Return the (x, y) coordinate for the center point of the cell that contains the specified text.  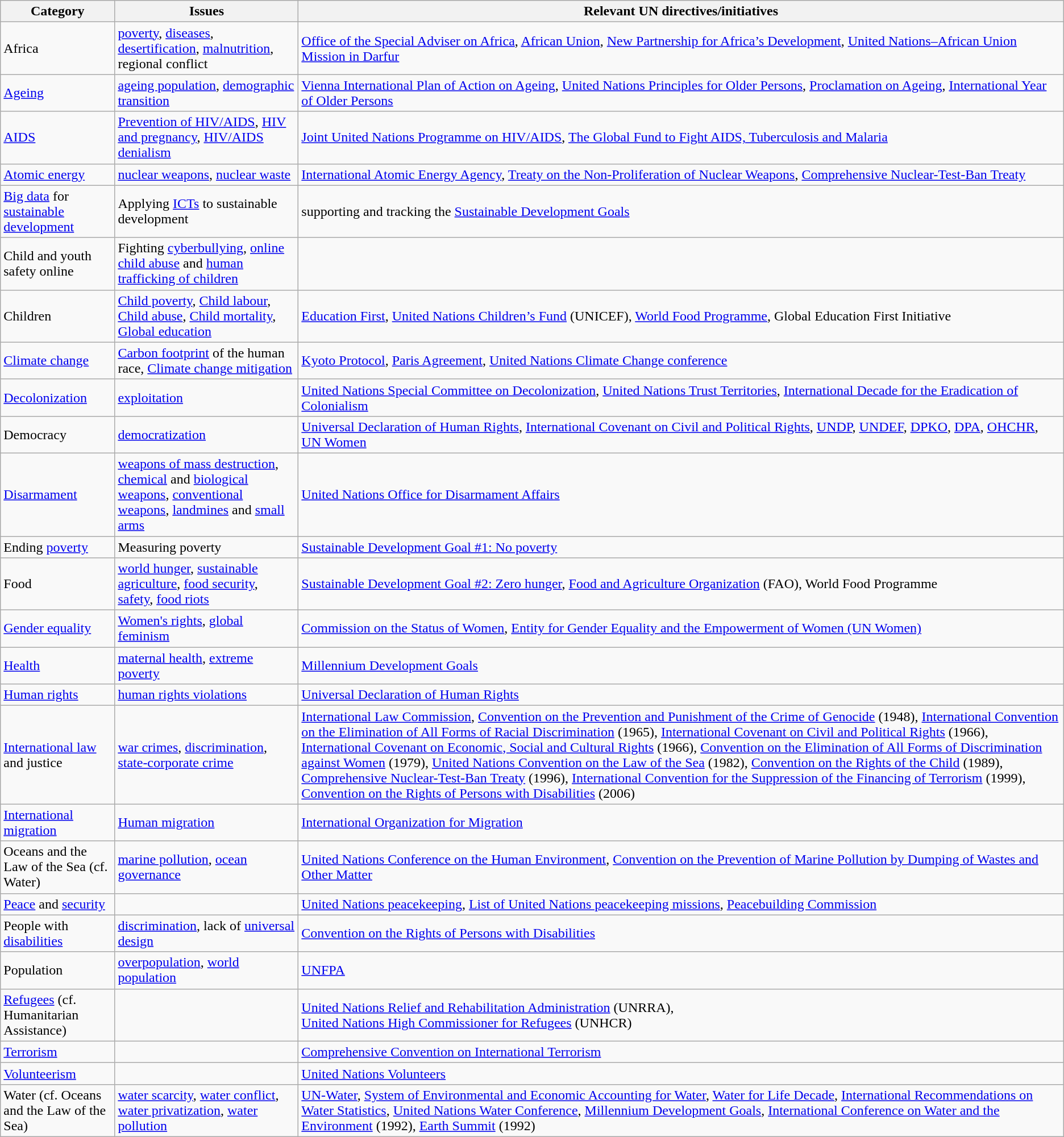
United Nations Conference on the Human Environment, Convention on the Prevention of Marine Pollution by Dumping of Wastes and Other Matter (681, 867)
United Nations Relief and Rehabilitation Administration (UNRRA),United Nations High Commissioner for Refugees (UNHCR) (681, 1015)
Human migration (207, 823)
Measuring poverty (207, 547)
Sustainable Development Goal #1: No poverty (681, 547)
discrimination, lack of universal design (207, 933)
UNFPA (681, 971)
Volunteerism (58, 1073)
Health (58, 666)
Comprehensive Convention on International Terrorism (681, 1052)
Children (58, 316)
Peace and security (58, 904)
weapons of mass destruction, chemical and biological weapons, conventional weapons, landmines and small arms (207, 494)
Education First, United Nations Children’s Fund (UNICEF), World Food Programme, Global Education First Initiative (681, 316)
nuclear weapons, nuclear waste (207, 174)
human rights violations (207, 695)
International law and justice (58, 755)
poverty, diseases, desertification, malnutrition, regional conflict (207, 48)
Fighting cyberbullying, online child abuse and human trafficking of children (207, 264)
Child and youth safety online (58, 264)
Universal Declaration of Human Rights, International Covenant on Civil and Political Rights, UNDP, UNDEF, DPKO, DPA, OHCHR, UN Women (681, 434)
Millennium Development Goals (681, 666)
Democracy (58, 434)
People with disabilities (58, 933)
Ending poverty (58, 547)
Climate change (58, 360)
Child poverty, Child labour, Child abuse, Child mortality, Global education (207, 316)
Ageing (58, 93)
Joint United Nations Programme on HIV/AIDS, The Global Fund to Fight AIDS, Tuberculosis and Malaria (681, 138)
AIDS (58, 138)
United Nations Special Committee on Decolonization, United Nations Trust Territories, International Decade for the Eradication of Colonialism (681, 398)
democratization (207, 434)
maternal health, extreme poverty (207, 666)
Kyoto Protocol, Paris Agreement, United Nations Climate Change conference (681, 360)
water scarcity, water conflict, water privatization, water pollution (207, 1110)
Disarmament (58, 494)
Convention on the Rights of Persons with Disabilities (681, 933)
Big data for sustainable development (58, 211)
Sustainable Development Goal #2: Zero hunger, Food and Agriculture Organization (FAO), World Food Programme (681, 584)
Terrorism (58, 1052)
Water (cf. Oceans and the Law of the Sea) (58, 1110)
Commission on the Status of Women, Entity for Gender Equality and the Empowerment of Women (UN Women) (681, 628)
Decolonization (58, 398)
United Nations peacekeeping, List of United Nations peacekeeping missions, Peacebuilding Commission (681, 904)
ageing population, demographic transition (207, 93)
Prevention of HIV/AIDS, HIV and pregnancy, HIV/AIDS denialism (207, 138)
International Atomic Energy Agency, Treaty on the Non-Proliferation of Nuclear Weapons, Comprehensive Nuclear-Test-Ban Treaty (681, 174)
International migration (58, 823)
United Nations Volunteers (681, 1073)
world hunger, sustainable agriculture, food security, safety, food riots (207, 584)
International Organization for Migration (681, 823)
Category (58, 11)
Food (58, 584)
Atomic energy (58, 174)
United Nations Office for Disarmament Affairs (681, 494)
Human rights (58, 695)
war crimes, discrimination, state-corporate crime (207, 755)
overpopulation, world population (207, 971)
Women's rights, global feminism (207, 628)
Africa (58, 48)
Population (58, 971)
Gender equality (58, 628)
Issues (207, 11)
supporting and tracking the Sustainable Development Goals (681, 211)
Universal Declaration of Human Rights (681, 695)
Refugees (cf. Humanitarian Assistance) (58, 1015)
Oceans and the Law of the Sea (cf. Water) (58, 867)
Carbon footprint of the human race, Climate change mitigation (207, 360)
marine pollution, ocean governance (207, 867)
exploitation (207, 398)
Office of the Special Adviser on Africa, African Union, New Partnership for Africa’s Development, United Nations–African Union Mission in Darfur (681, 48)
Applying ICTs to sustainable development (207, 211)
Relevant UN directives/initiatives (681, 11)
